Capture the cell that displays the provided text and extract its [x, y] central coordinate. 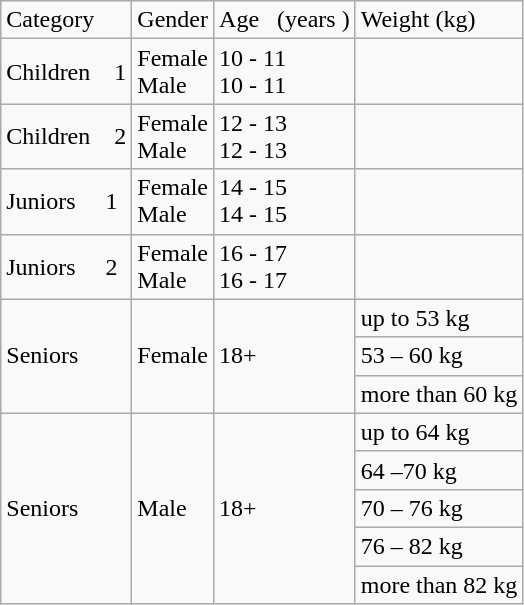
Gender [173, 20]
more than 82 kg [439, 585]
Children 1 [66, 72]
more than 60 kg [439, 394]
10 - 1110 - 11 [285, 72]
70 – 76 kg [439, 508]
12 - 1312 - 13 [285, 136]
16 - 1716 - 17 [285, 266]
64 –70 kg [439, 470]
Category [66, 20]
Weight (kg) [439, 20]
up to 64 kg [439, 432]
Juniors 1 [66, 202]
Male [173, 508]
up to 53 kg [439, 318]
Juniors 2 [66, 266]
53 – 60 kg [439, 356]
Female [173, 356]
14 - 1514 - 15 [285, 202]
76 – 82 kg [439, 546]
Children 2 [66, 136]
Age (years ) [285, 20]
